Search for the cell housing the specified text and yield its (X, Y) center coordinate. 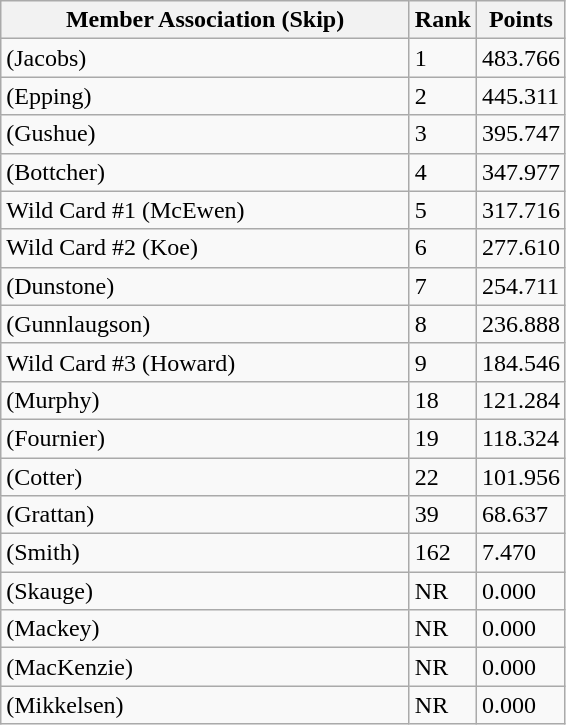
118.324 (520, 438)
Wild Card #3 (Howard) (206, 362)
(Mikkelsen) (206, 705)
8 (442, 324)
1 (442, 58)
Wild Card #1 (McEwen) (206, 210)
(MacKenzie) (206, 667)
7.470 (520, 553)
(Bottcher) (206, 172)
(Gushue) (206, 134)
(Murphy) (206, 400)
(Grattan) (206, 515)
(Cotter) (206, 477)
121.284 (520, 400)
(Smith) (206, 553)
395.747 (520, 134)
277.610 (520, 248)
(Dunstone) (206, 286)
Wild Card #2 (Koe) (206, 248)
18 (442, 400)
Member Association (Skip) (206, 20)
Points (520, 20)
(Gunnlaugson) (206, 324)
3 (442, 134)
254.711 (520, 286)
Rank (442, 20)
7 (442, 286)
(Jacobs) (206, 58)
9 (442, 362)
347.977 (520, 172)
(Skauge) (206, 591)
101.956 (520, 477)
6 (442, 248)
(Fournier) (206, 438)
184.546 (520, 362)
4 (442, 172)
5 (442, 210)
68.637 (520, 515)
236.888 (520, 324)
(Epping) (206, 96)
483.766 (520, 58)
22 (442, 477)
445.311 (520, 96)
39 (442, 515)
(Mackey) (206, 629)
19 (442, 438)
317.716 (520, 210)
2 (442, 96)
162 (442, 553)
